Return the (X, Y) coordinate for the center point of the cell that contains the specified text.  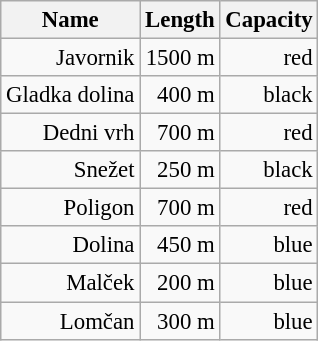
Name (70, 20)
Dedni vrh (70, 133)
Javornik (70, 58)
Lomčan (70, 321)
Capacity (269, 20)
200 m (180, 283)
Malček (70, 283)
300 m (180, 321)
Gladka dolina (70, 95)
1500 m (180, 58)
Snežet (70, 170)
250 m (180, 170)
450 m (180, 245)
400 m (180, 95)
Dolina (70, 245)
Poligon (70, 208)
Length (180, 20)
